Output the [X, Y] coordinate of the center of the cell containing the given text.  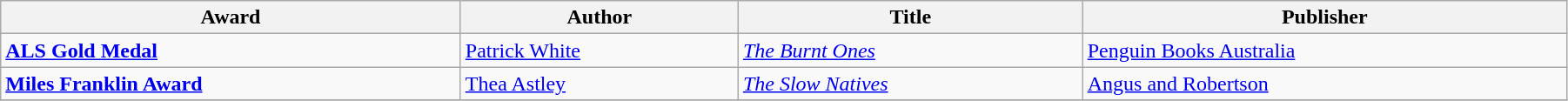
The Slow Natives [910, 84]
Title [910, 17]
Angus and Robertson [1324, 84]
Patrick White [599, 50]
Thea Astley [599, 84]
The Burnt Ones [910, 50]
Award [231, 17]
Author [599, 17]
Penguin Books Australia [1324, 50]
ALS Gold Medal [231, 50]
Publisher [1324, 17]
Miles Franklin Award [231, 84]
